Output the (X, Y) coordinate of the center of the cell containing the given text.  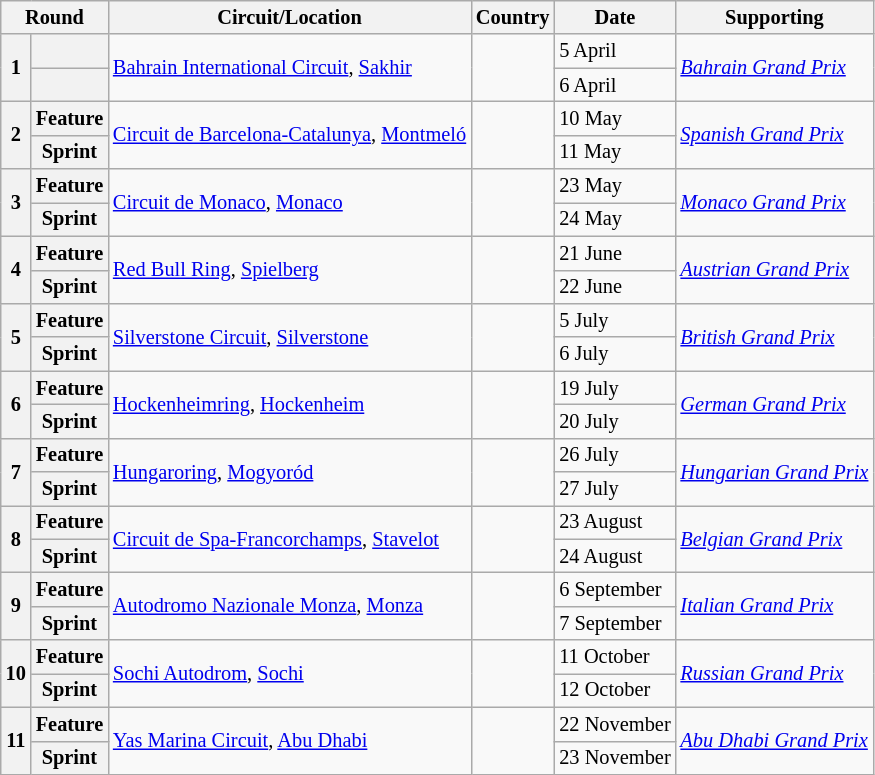
5 (16, 336)
6 July (614, 354)
German Grand Prix (775, 404)
Monaco Grand Prix (775, 202)
Round (54, 17)
4 (16, 270)
24 August (614, 556)
12 October (614, 690)
7 (16, 472)
Bahrain International Circuit, Sakhir (290, 68)
Date (614, 17)
Sochi Autodrom, Sochi (290, 674)
10 May (614, 118)
Supporting (775, 17)
11 October (614, 657)
22 November (614, 724)
Hungarian Grand Prix (775, 472)
Red Bull Ring, Spielberg (290, 270)
Belgian Grand Prix (775, 538)
10 (16, 674)
23 May (614, 186)
1 (16, 68)
Austrian Grand Prix (775, 270)
Circuit de Spa-Francorchamps, Stavelot (290, 538)
Circuit/Location (290, 17)
6 September (614, 589)
Circuit de Barcelona-Catalunya, Montmeló (290, 134)
Silverstone Circuit, Silverstone (290, 336)
26 July (614, 455)
22 June (614, 287)
21 June (614, 253)
Spanish Grand Prix (775, 134)
6 April (614, 85)
Italian Grand Prix (775, 606)
11 (16, 740)
2 (16, 134)
24 May (614, 219)
Bahrain Grand Prix (775, 68)
6 (16, 404)
British Grand Prix (775, 336)
23 November (614, 758)
5 April (614, 51)
11 May (614, 152)
7 September (614, 623)
Yas Marina Circuit, Abu Dhabi (290, 740)
5 July (614, 320)
20 July (614, 421)
23 August (614, 522)
Abu Dhabi Grand Prix (775, 740)
27 July (614, 489)
Country (512, 17)
Circuit de Monaco, Monaco (290, 202)
3 (16, 202)
8 (16, 538)
Russian Grand Prix (775, 674)
Hockenheimring, Hockenheim (290, 404)
9 (16, 606)
19 July (614, 388)
Autodromo Nazionale Monza, Monza (290, 606)
Hungaroring, Mogyoród (290, 472)
